Return (x, y) of the center of cell containing provided text 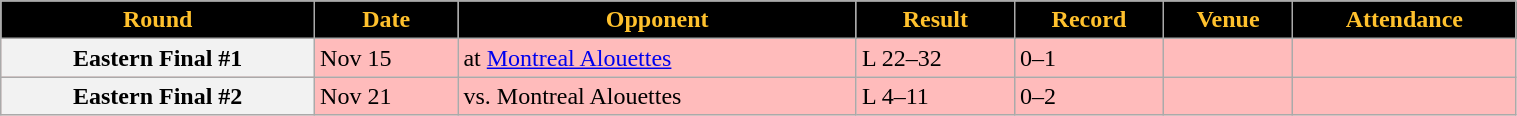
Opponent (657, 20)
Attendance (1404, 20)
Venue (1228, 20)
Date (386, 20)
0–1 (1088, 58)
Result (935, 20)
Nov 21 (386, 96)
Nov 15 (386, 58)
Round (158, 20)
Eastern Final #2 (158, 96)
L 4–11 (935, 96)
0–2 (1088, 96)
at Montreal Alouettes (657, 58)
Record (1088, 20)
Eastern Final #1 (158, 58)
L 22–32 (935, 58)
vs. Montreal Alouettes (657, 96)
